For the text-containing cell, return its midpoint in [X, Y] coordinate format. 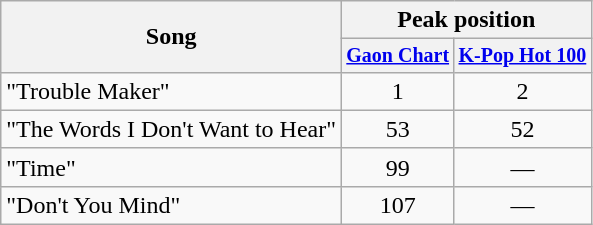
"Trouble Maker" [172, 91]
107 [398, 205]
52 [522, 129]
Song [172, 37]
Gaon Chart [398, 56]
1 [398, 91]
"The Words I Don't Want to Hear" [172, 129]
K-Pop Hot 100 [522, 56]
2 [522, 91]
53 [398, 129]
99 [398, 167]
"Time" [172, 167]
"Don't You Mind" [172, 205]
Peak position [466, 20]
